Pinpoint the cell where the given text exists, returning its (x, y) midpoint coordinate. 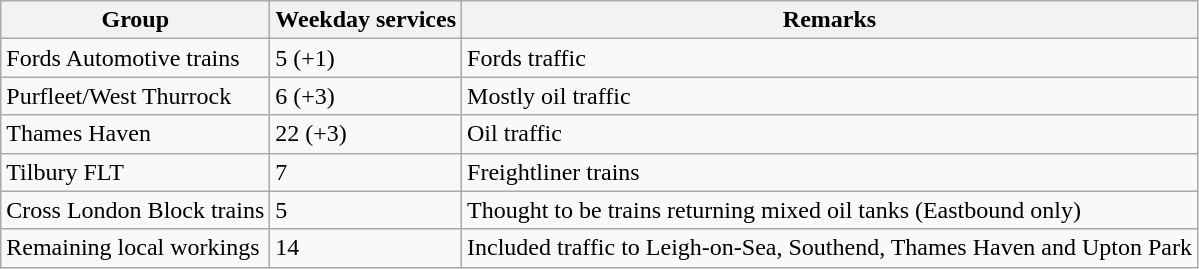
Group (136, 20)
Thought to be trains returning mixed oil tanks (Eastbound only) (830, 210)
14 (366, 248)
Remarks (830, 20)
22 (+3) (366, 134)
Tilbury FLT (136, 172)
Fords traffic (830, 58)
Thames Haven (136, 134)
5 (366, 210)
Oil traffic (830, 134)
6 (+3) (366, 96)
Mostly oil traffic (830, 96)
5 (+1) (366, 58)
7 (366, 172)
Included traffic to Leigh-on-Sea, Southend, Thames Haven and Upton Park (830, 248)
Purfleet/West Thurrock (136, 96)
Freightliner trains (830, 172)
Fords Automotive trains (136, 58)
Cross London Block trains (136, 210)
Remaining local workings (136, 248)
Weekday services (366, 20)
